Pinpoint the cell where the given text exists, returning its (X, Y) midpoint coordinate. 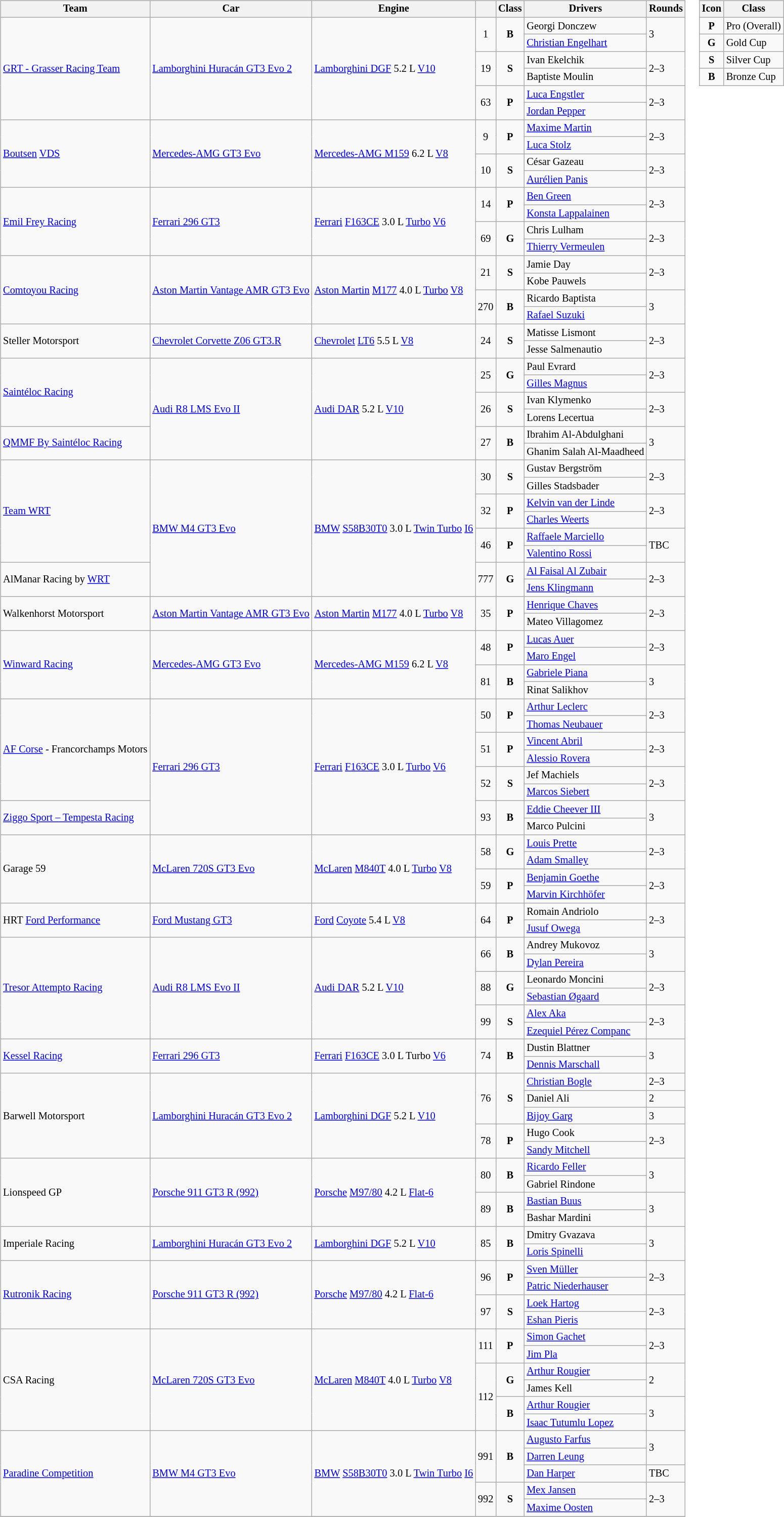
Jim Pla (585, 1354)
97 (486, 1312)
Jens Klingmann (585, 588)
777 (486, 579)
Dylan Pereira (585, 962)
Al Faisal Al Zubair (585, 571)
Luca Stolz (585, 145)
89 (486, 1209)
81 (486, 681)
Comtoyou Racing (75, 289)
Maxime Oosten (585, 1507)
César Gazeau (585, 162)
Car (231, 9)
Imperiale Racing (75, 1244)
Georgi Donczew (585, 26)
Baptiste Moulin (585, 77)
Team (75, 9)
Gilles Magnus (585, 384)
AlManar Racing by WRT (75, 579)
Gilles Stadsbader (585, 486)
Winward Racing (75, 665)
Bashar Mardini (585, 1218)
Arthur Leclerc (585, 707)
991 (486, 1456)
Walkenhorst Motorsport (75, 613)
64 (486, 920)
GRT - Grasser Racing Team (75, 68)
Jordan Pepper (585, 111)
Eshan Pieris (585, 1320)
Dustin Blattner (585, 1048)
Daniel Ali (585, 1099)
59 (486, 886)
Ezequiel Pérez Companc (585, 1031)
112 (486, 1397)
Hugo Cook (585, 1133)
Boutsen VDS (75, 154)
Jef Machiels (585, 775)
Ford Mustang GT3 (231, 920)
Thierry Vermeulen (585, 247)
Kelvin van der Linde (585, 503)
35 (486, 613)
19 (486, 69)
Pro (Overall) (754, 26)
Lionspeed GP (75, 1192)
Steller Motorsport (75, 341)
76 (486, 1099)
Konsta Lappalainen (585, 214)
Patric Niederhauser (585, 1286)
85 (486, 1244)
Ben Green (585, 196)
80 (486, 1175)
Rafael Suzuki (585, 315)
Sven Müller (585, 1269)
Matisse Lismont (585, 332)
Team WRT (75, 511)
Mateo Villagomez (585, 622)
Chris Lulham (585, 230)
Alex Aka (585, 1014)
Barwell Motorsport (75, 1116)
Sandy Mitchell (585, 1150)
111 (486, 1346)
Gabriele Piana (585, 673)
Christian Engelhart (585, 43)
Loris Spinelli (585, 1252)
Leonardo Moncini (585, 980)
Ricardo Feller (585, 1167)
Benjamin Goethe (585, 877)
Lucas Auer (585, 639)
Eddie Cheever III (585, 809)
24 (486, 341)
66 (486, 954)
270 (486, 307)
Gustav Bergström (585, 469)
Emil Frey Racing (75, 222)
Aurélien Panis (585, 179)
Marvin Kirchhöfer (585, 895)
Jusuf Owega (585, 929)
32 (486, 511)
69 (486, 239)
52 (486, 783)
Drivers (585, 9)
48 (486, 648)
Jamie Day (585, 264)
992 (486, 1499)
Mex Jansen (585, 1491)
QMMF By Saintéloc Racing (75, 443)
Vincent Abril (585, 741)
Paradine Competition (75, 1473)
Adam Smalley (585, 860)
Henrique Chaves (585, 605)
Paul Evrard (585, 366)
Dennis Marschall (585, 1065)
Darren Leung (585, 1456)
Dan Harper (585, 1473)
Lorens Lecertua (585, 417)
Maxime Martin (585, 128)
9 (486, 137)
Jesse Salmenautio (585, 350)
25 (486, 374)
Saintéloc Racing (75, 392)
Bastian Buus (585, 1201)
Dmitry Gvazava (585, 1235)
Sebastian Øgaard (585, 997)
Ghanim Salah Al-Maadheed (585, 452)
88 (486, 988)
Augusto Farfus (585, 1440)
Isaac Tutumlu Lopez (585, 1422)
Chevrolet Corvette Z06 GT3.R (231, 341)
Thomas Neubauer (585, 724)
Andrey Mukovoz (585, 946)
46 (486, 545)
Silver Cup (754, 60)
Luca Engstler (585, 94)
14 (486, 204)
Louis Prette (585, 844)
93 (486, 818)
Engine (394, 9)
51 (486, 750)
Ford Coyote 5.4 L V8 (394, 920)
96 (486, 1277)
Rutronik Racing (75, 1294)
Charles Weerts (585, 520)
63 (486, 102)
78 (486, 1142)
Christian Bogle (585, 1082)
Marcos Siebert (585, 792)
Valentino Rossi (585, 554)
74 (486, 1057)
Kobe Pauwels (585, 281)
30 (486, 477)
Garage 59 (75, 869)
HRT Ford Performance (75, 920)
21 (486, 272)
Chevrolet LT6 5.5 L V8 (394, 341)
Raffaele Marciello (585, 537)
Marco Pulcini (585, 826)
Alessio Rovera (585, 758)
James Kell (585, 1388)
Ricardo Baptista (585, 299)
Ivan Ekelchik (585, 60)
AF Corse - Francorchamps Motors (75, 750)
27 (486, 443)
Maro Engel (585, 656)
99 (486, 1022)
26 (486, 409)
Romain Andriolo (585, 911)
Loek Hartog (585, 1303)
10 (486, 171)
1 (486, 34)
Rinat Salikhov (585, 690)
Ziggo Sport – Tempesta Racing (75, 818)
58 (486, 852)
Bijoy Garg (585, 1116)
CSA Racing (75, 1380)
Tresor Attempto Racing (75, 988)
Icon (712, 9)
Rounds (666, 9)
Bronze Cup (754, 77)
Gold Cup (754, 43)
Gabriel Rindone (585, 1184)
Simon Gachet (585, 1337)
Kessel Racing (75, 1057)
Ibrahim Al-Abdulghani (585, 435)
50 (486, 715)
Ivan Klymenko (585, 401)
